Output the [x, y] coordinate of the center of the cell containing the given text.  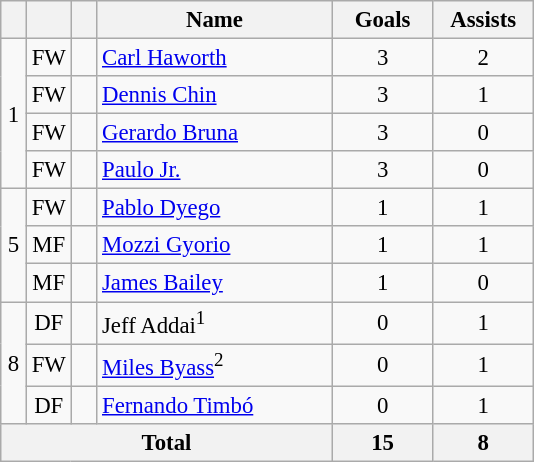
Mozzi Gyorio [215, 245]
15 [382, 443]
Dennis Chin [215, 95]
Assists [484, 20]
Goals [382, 20]
Total [167, 443]
2 [484, 58]
Pablo Dyego [215, 208]
Paulo Jr. [215, 170]
Gerardo Bruna [215, 133]
Miles Byass2 [215, 365]
5 [14, 246]
Name [215, 20]
Carl Haworth [215, 58]
Jeff Addai1 [215, 323]
Fernando Timbó [215, 405]
James Bailey [215, 283]
